Pinpoint the cell where the given text exists, returning its (x, y) midpoint coordinate. 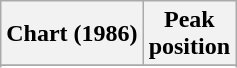
Peakposition (189, 34)
Chart (1986) (72, 34)
